Capture the cell that displays the provided text and extract its (x, y) central coordinate. 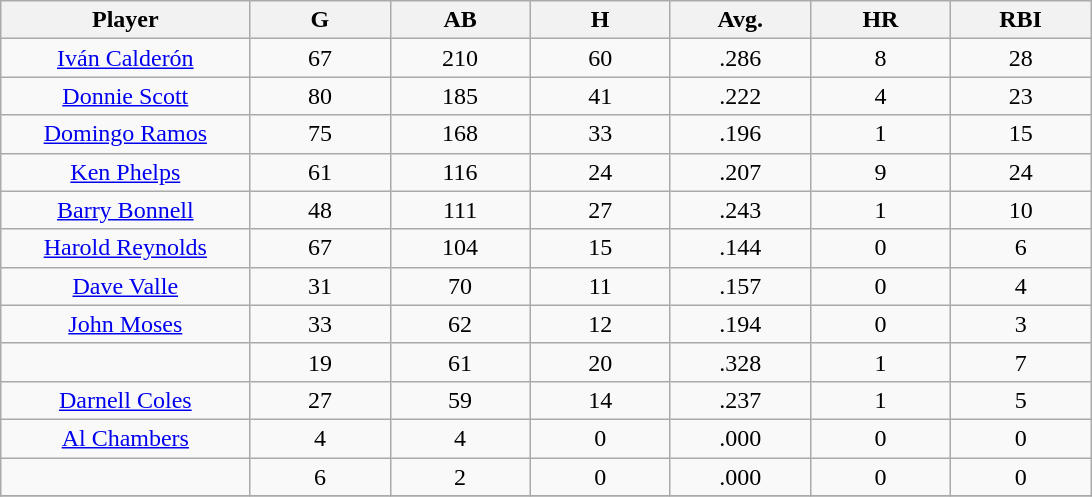
.157 (740, 286)
HR (880, 20)
Al Chambers (126, 438)
Ken Phelps (126, 172)
31 (320, 286)
.328 (740, 362)
.222 (740, 96)
210 (460, 58)
75 (320, 134)
48 (320, 210)
.194 (740, 324)
Domingo Ramos (126, 134)
.286 (740, 58)
19 (320, 362)
111 (460, 210)
Avg. (740, 20)
.237 (740, 400)
10 (1021, 210)
20 (600, 362)
Player (126, 20)
41 (600, 96)
John Moses (126, 324)
185 (460, 96)
RBI (1021, 20)
Darnell Coles (126, 400)
.144 (740, 248)
14 (600, 400)
Dave Valle (126, 286)
2 (460, 477)
59 (460, 400)
Harold Reynolds (126, 248)
5 (1021, 400)
7 (1021, 362)
Donnie Scott (126, 96)
23 (1021, 96)
.196 (740, 134)
70 (460, 286)
168 (460, 134)
Barry Bonnell (126, 210)
H (600, 20)
28 (1021, 58)
Iván Calderón (126, 58)
11 (600, 286)
62 (460, 324)
80 (320, 96)
8 (880, 58)
.207 (740, 172)
60 (600, 58)
.243 (740, 210)
G (320, 20)
3 (1021, 324)
116 (460, 172)
12 (600, 324)
AB (460, 20)
104 (460, 248)
9 (880, 172)
